Extract the (x, y) coordinate from the center of the cell holding the provided text.  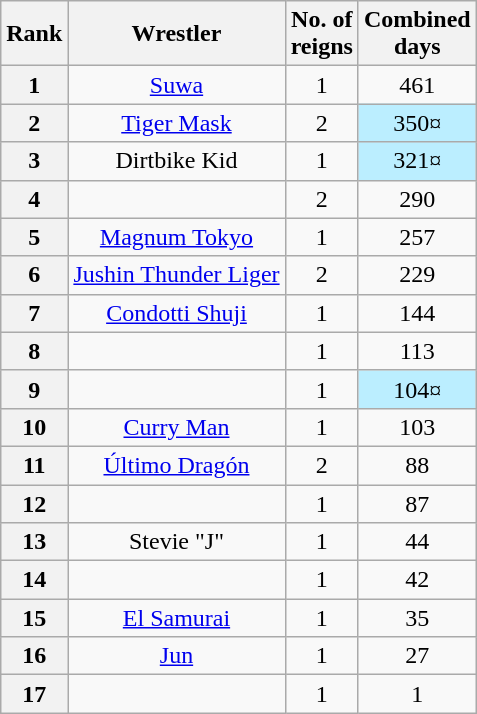
104¤ (417, 389)
Stevie "J" (176, 542)
5 (34, 237)
Jushin Thunder Liger (176, 275)
7 (34, 313)
44 (417, 542)
Jun (176, 656)
Último Dragón (176, 465)
Rank (34, 34)
4 (34, 199)
42 (417, 580)
Magnum Tokyo (176, 237)
13 (34, 542)
27 (417, 656)
88 (417, 465)
8 (34, 351)
290 (417, 199)
Suwa (176, 85)
14 (34, 580)
Tiger Mask (176, 123)
Condotti Shuji (176, 313)
229 (417, 275)
257 (417, 237)
87 (417, 503)
144 (417, 313)
3 (34, 161)
35 (417, 618)
113 (417, 351)
11 (34, 465)
10 (34, 427)
321¤ (417, 161)
El Samurai (176, 618)
103 (417, 427)
Dirtbike Kid (176, 161)
16 (34, 656)
9 (34, 389)
6 (34, 275)
461 (417, 85)
350¤ (417, 123)
15 (34, 618)
No. ofreigns (322, 34)
Combineddays (417, 34)
Curry Man (176, 427)
Wrestler (176, 34)
17 (34, 694)
12 (34, 503)
